Capture the cell that displays the provided text and extract its [x, y] central coordinate. 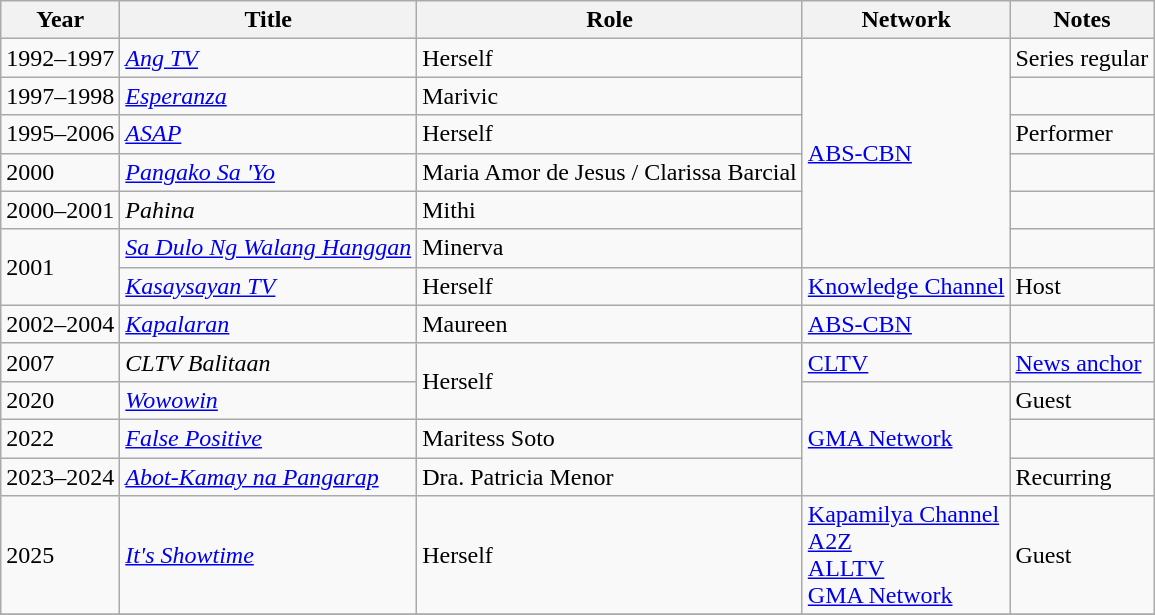
1995–2006 [60, 134]
2025 [60, 556]
ASAP [268, 134]
Title [268, 20]
Host [1082, 286]
2023–2024 [60, 477]
CLTV Balitaan [268, 362]
Kasaysayan TV [268, 286]
2007 [60, 362]
Series regular [1082, 58]
Year [60, 20]
2001 [60, 267]
Maria Amor de Jesus / Clarissa Barcial [610, 172]
Notes [1082, 20]
2020 [60, 400]
False Positive [268, 438]
News anchor [1082, 362]
Abot-Kamay na Pangarap [268, 477]
Pangako Sa 'Yo [268, 172]
Maritess Soto [610, 438]
2000 [60, 172]
Network [906, 20]
2002–2004 [60, 324]
1997–1998 [60, 96]
Knowledge Channel [906, 286]
Performer [1082, 134]
2022 [60, 438]
Maureen [610, 324]
Role [610, 20]
Mithi [610, 210]
Recurring [1082, 477]
Wowowin [268, 400]
Kapalaran [268, 324]
Kapamilya ChannelA2ZALLTVGMA Network [906, 556]
GMA Network [906, 438]
Pahina [268, 210]
Minerva [610, 248]
1992–1997 [60, 58]
Sa Dulo Ng Walang Hanggan [268, 248]
CLTV [906, 362]
It's Showtime [268, 556]
2000–2001 [60, 210]
Marivic [610, 96]
Dra. Patricia Menor [610, 477]
Ang TV [268, 58]
Esperanza [268, 96]
